From the cell containing the given text, extract its center point as [X, Y] coordinate. 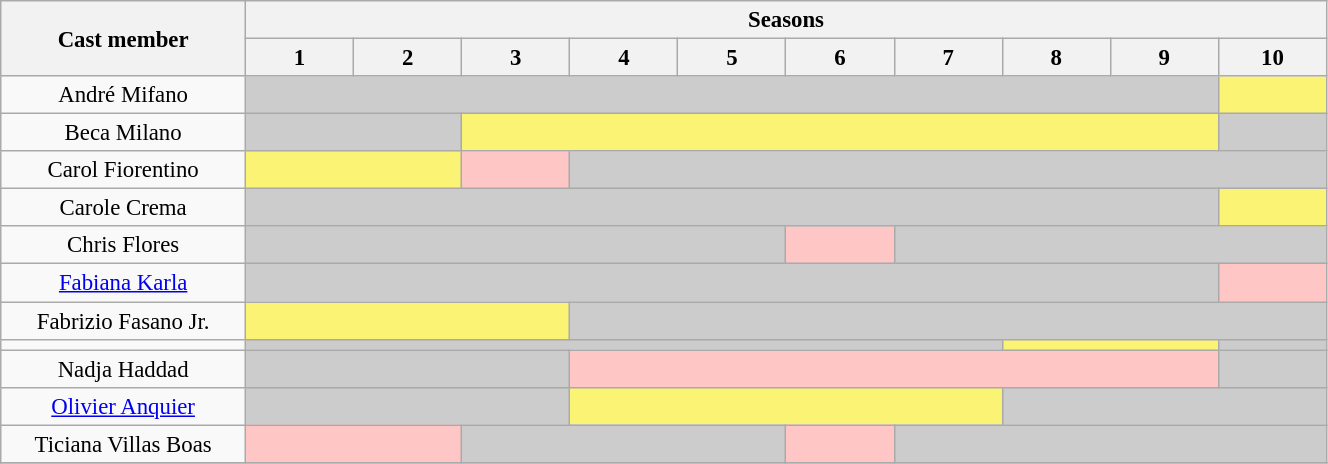
Beca Milano [124, 133]
Ticiana Villas Boas [124, 444]
Carol Fiorentino [124, 170]
Cast member [124, 38]
9 [1164, 58]
Carole Crema [124, 208]
Seasons [786, 20]
Nadja Haddad [124, 369]
2 [408, 58]
5 [732, 58]
3 [516, 58]
André Mifano [124, 95]
Olivier Anquier [124, 406]
Fabrizio Fasano Jr. [124, 321]
7 [948, 58]
Chris Flores [124, 245]
6 [840, 58]
Fabiana Karla [124, 283]
10 [1272, 58]
1 [300, 58]
4 [624, 58]
8 [1056, 58]
